Output the [X, Y] coordinate of the center of the cell containing the given text.  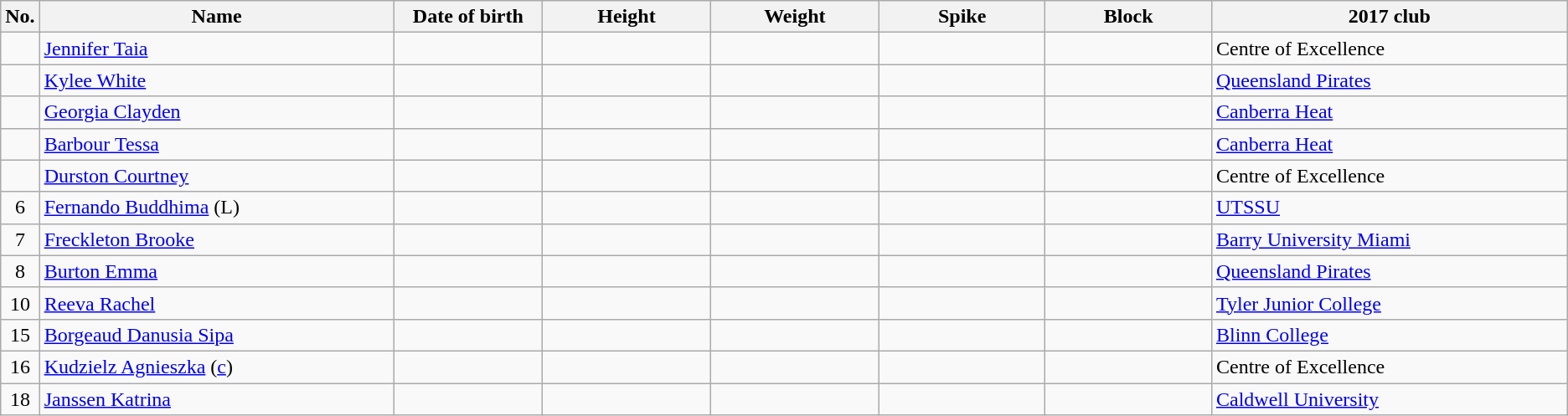
Georgia Clayden [216, 112]
7 [20, 239]
Blinn College [1389, 335]
Caldwell University [1389, 399]
18 [20, 399]
Kylee White [216, 80]
16 [20, 367]
Date of birth [468, 17]
UTSSU [1389, 208]
Block [1129, 17]
Freckleton Brooke [216, 239]
Spike [962, 17]
Weight [794, 17]
Reeva Rachel [216, 303]
Jennifer Taia [216, 49]
Tyler Junior College [1389, 303]
2017 club [1389, 17]
Height [627, 17]
No. [20, 17]
Kudzielz Agnieszka (c) [216, 367]
Barbour Tessa [216, 144]
10 [20, 303]
8 [20, 271]
Fernando Buddhima (L) [216, 208]
6 [20, 208]
Name [216, 17]
Janssen Katrina [216, 399]
Barry University Miami [1389, 239]
15 [20, 335]
Borgeaud Danusia Sipa [216, 335]
Durston Courtney [216, 176]
Burton Emma [216, 271]
